Locate the cell with the specified text and output its [x, y] center coordinate. 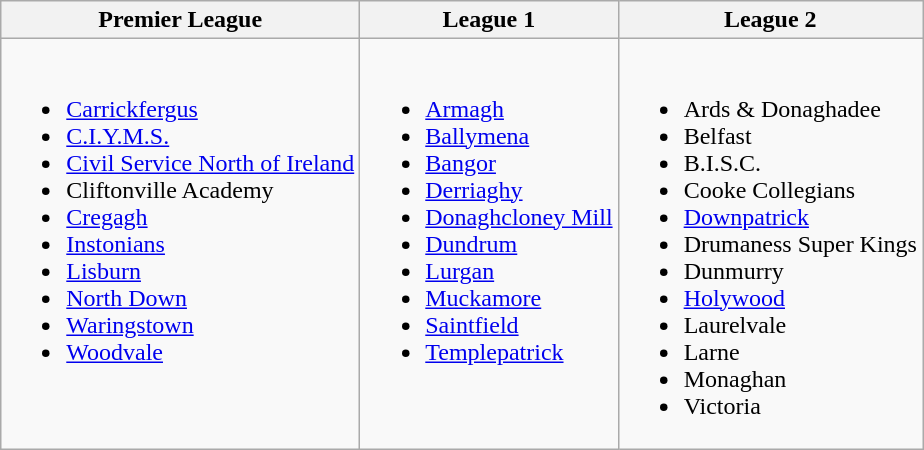
Premier League [180, 20]
Ards & DonaghadeeBelfastB.I.S.C.Cooke CollegiansDownpatrickDrumaness Super KingsDunmurryHolywoodLaurelvaleLarneMonaghanVictoria [770, 244]
ArmaghBallymenaBangorDerriaghyDonaghcloney MillDundrumLurganMuckamoreSaintfieldTemplepatrick [489, 244]
League 2 [770, 20]
League 1 [489, 20]
CarrickfergusC.I.Y.M.S.Civil Service North of IrelandCliftonville AcademyCregaghInstoniansLisburnNorth DownWaringstownWoodvale [180, 244]
